Return (x, y) of the center of cell containing provided text 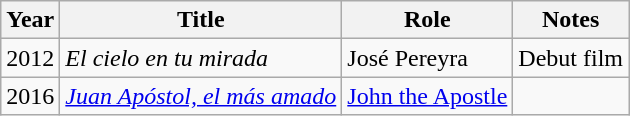
Notes (571, 20)
2016 (30, 96)
Debut film (571, 58)
2012 (30, 58)
El cielo en tu mirada (201, 58)
Year (30, 20)
José Pereyra (428, 58)
Role (428, 20)
Title (201, 20)
John the Apostle (428, 96)
Juan Apóstol, el más amado (201, 96)
